Find where the given text appears and provide that cell's center as (x, y) coordinate. 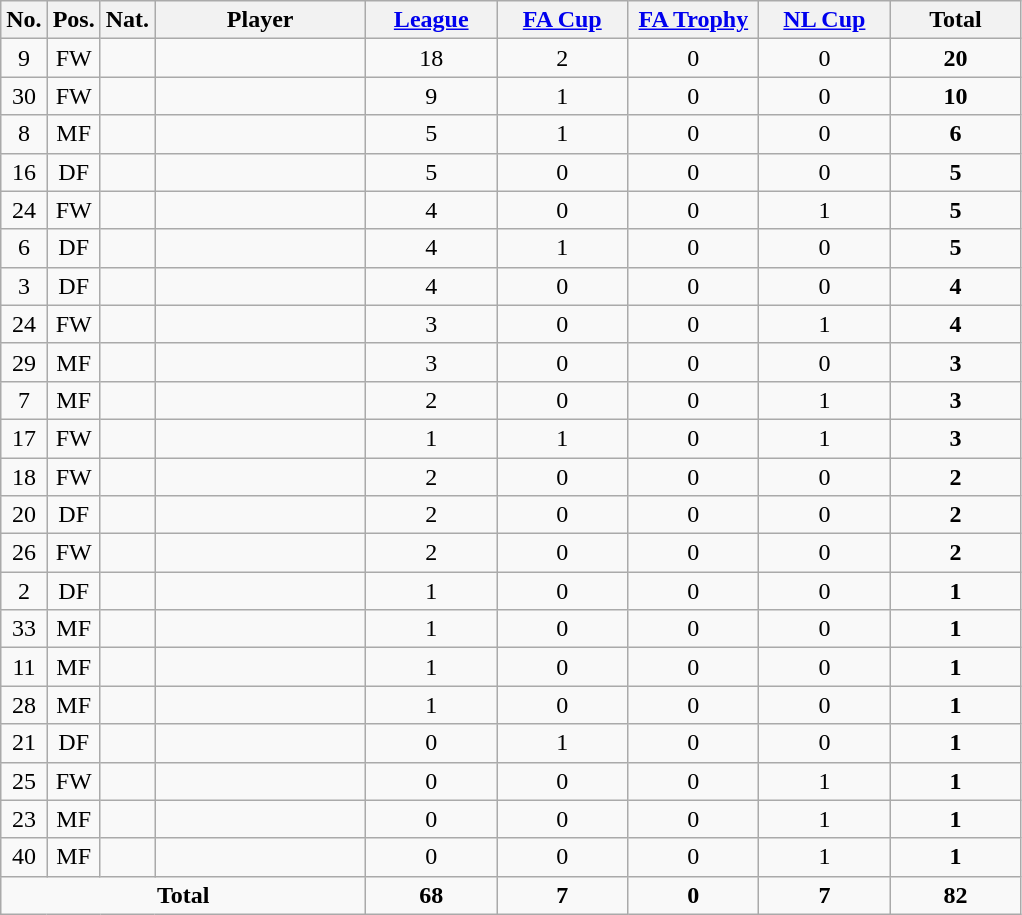
10 (956, 96)
33 (24, 629)
FA Trophy (694, 20)
Pos. (74, 20)
40 (24, 857)
29 (24, 362)
28 (24, 705)
25 (24, 781)
FA Cup (562, 20)
23 (24, 819)
68 (432, 895)
30 (24, 96)
17 (24, 438)
16 (24, 172)
Nat. (127, 20)
League (432, 20)
NL Cup (824, 20)
21 (24, 743)
82 (956, 895)
Player (260, 20)
26 (24, 553)
8 (24, 134)
11 (24, 667)
No. (24, 20)
